Find where the given text appears and provide that cell's center as [X, Y] coordinate. 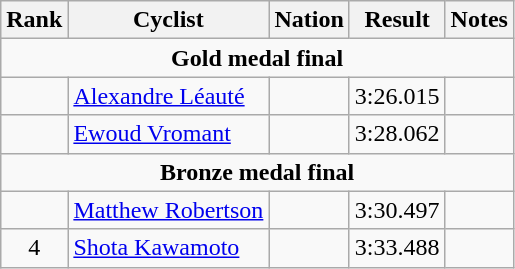
Gold medal final [258, 58]
Cyclist [168, 20]
Ewoud Vromant [168, 134]
4 [34, 248]
Notes [479, 20]
3:26.015 [397, 96]
Rank [34, 20]
3:30.497 [397, 210]
3:33.488 [397, 248]
Matthew Robertson [168, 210]
3:28.062 [397, 134]
Result [397, 20]
Shota Kawamoto [168, 248]
Alexandre Léauté [168, 96]
Bronze medal final [258, 172]
Nation [309, 20]
